Extract the [X, Y] coordinate from the center of the cell holding the provided text.  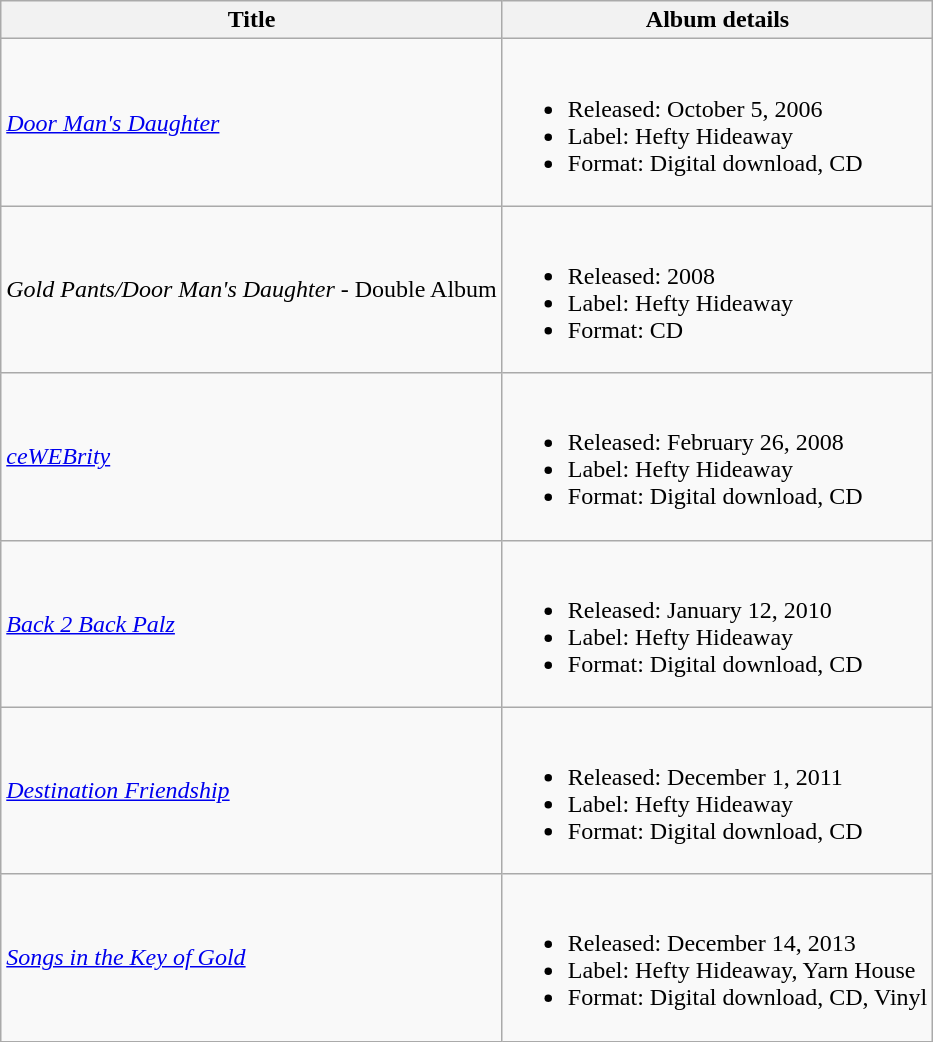
Album details [717, 20]
Songs in the Key of Gold [252, 958]
Destination Friendship [252, 790]
Gold Pants/Door Man's Daughter - Double Album [252, 290]
Released: December 1, 2011Label: Hefty HideawayFormat: Digital download, CD [717, 790]
Released: February 26, 2008Label: Hefty HideawayFormat: Digital download, CD [717, 456]
Title [252, 20]
Released: October 5, 2006Label: Hefty HideawayFormat: Digital download, CD [717, 122]
Released: December 14, 2013Label: Hefty Hideaway, Yarn HouseFormat: Digital download, CD, Vinyl [717, 958]
ceWEBrity [252, 456]
Released: January 12, 2010Label: Hefty HideawayFormat: Digital download, CD [717, 624]
Door Man's Daughter [252, 122]
Released: 2008Label: Hefty HideawayFormat: CD [717, 290]
Back 2 Back Palz [252, 624]
